From the cell containing the given text, extract its center point as (x, y) coordinate. 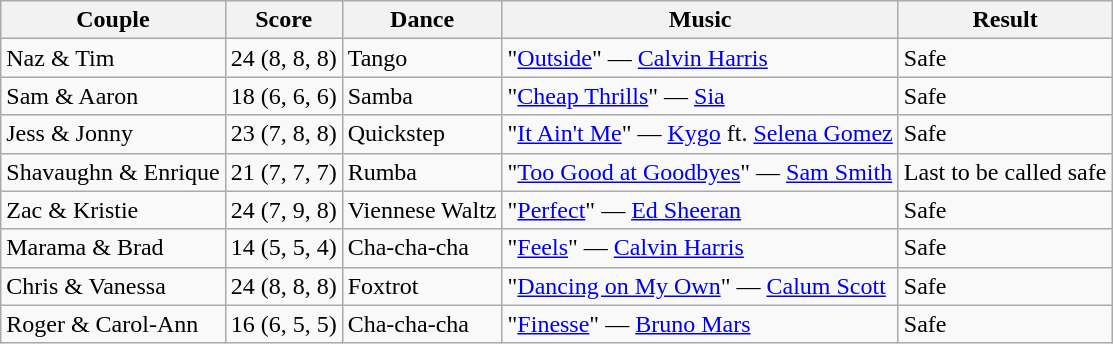
21 (7, 7, 7) (284, 172)
Marama & Brad (113, 248)
"Dancing on My Own" — Calum Scott (700, 286)
"Cheap Thrills" — Sia (700, 96)
Score (284, 20)
Jess & Jonny (113, 134)
Samba (422, 96)
Chris & Vanessa (113, 286)
"Finesse" — Bruno Mars (700, 324)
Result (1005, 20)
Viennese Waltz (422, 210)
Music (700, 20)
18 (6, 6, 6) (284, 96)
Tango (422, 58)
Zac & Kristie (113, 210)
16 (6, 5, 5) (284, 324)
Rumba (422, 172)
Dance (422, 20)
Last to be called safe (1005, 172)
"Outside" — Calvin Harris (700, 58)
Sam & Aaron (113, 96)
"It Ain't Me" — Kygo ft. Selena Gomez (700, 134)
"Feels" — Calvin Harris (700, 248)
Foxtrot (422, 286)
24 (7, 9, 8) (284, 210)
23 (7, 8, 8) (284, 134)
Naz & Tim (113, 58)
14 (5, 5, 4) (284, 248)
Roger & Carol-Ann (113, 324)
Quickstep (422, 134)
Shavaughn & Enrique (113, 172)
"Perfect" — Ed Sheeran (700, 210)
Couple (113, 20)
"Too Good at Goodbyes" — Sam Smith (700, 172)
